Capture the cell that displays the provided text and extract its (x, y) central coordinate. 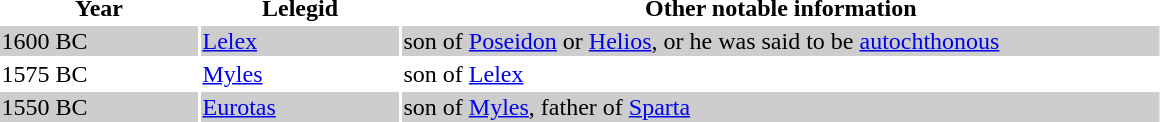
son of Myles, father of Sparta (781, 107)
Eurotas (300, 107)
Myles (300, 74)
Lelex (300, 41)
son of Lelex (781, 74)
1550 BC (99, 107)
1600 BC (99, 41)
son of Poseidon or Helios, or he was said to be autochthonous (781, 41)
1575 BC (99, 74)
